Identify which cell holds the provided text, then report its [X, Y] central coordinate. 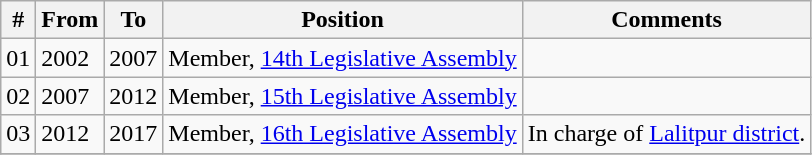
In charge of Lalitpur district. [666, 134]
# [18, 20]
Comments [666, 20]
2017 [134, 134]
01 [18, 58]
Member, 14th Legislative Assembly [342, 58]
02 [18, 96]
Position [342, 20]
To [134, 20]
2002 [70, 58]
Member, 16th Legislative Assembly [342, 134]
Member, 15th Legislative Assembly [342, 96]
03 [18, 134]
From [70, 20]
